Locate the cell with the specified text and output its (x, y) center coordinate. 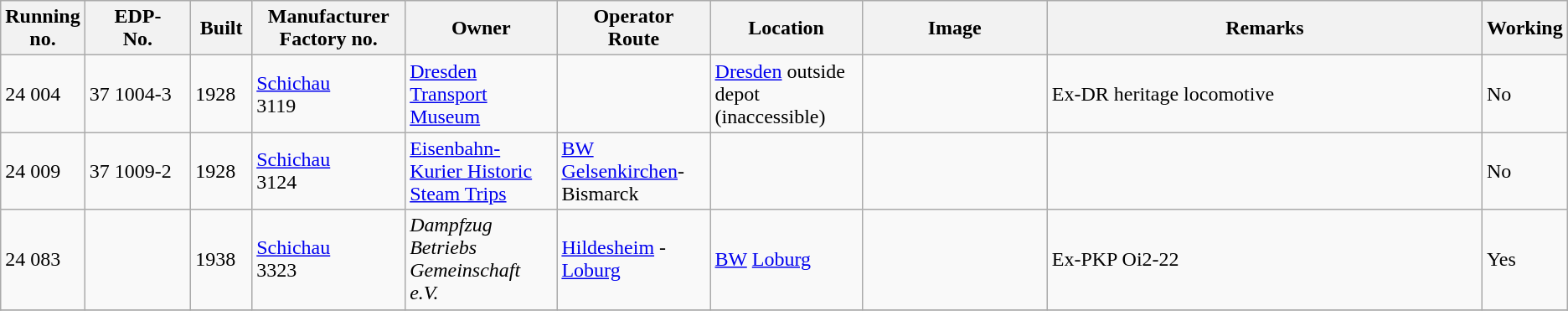
Eisenbahn-Kurier Historic Steam Trips (481, 171)
Schichau3119 (328, 94)
Location (786, 29)
Owner (481, 29)
Schichau3124 (328, 171)
Built (221, 29)
Image (955, 29)
BW Gelsenkirchen-Bismarck (633, 171)
Ex-DR heritage locomotive (1265, 94)
37 1009-2 (137, 171)
OperatorRoute (633, 29)
1938 (221, 260)
EDP-No. (137, 29)
Working (1524, 29)
Dampfzug Betriebs Gemeinschaft e.V. (481, 260)
24 009 (43, 171)
Dresden outside depot(inaccessible) (786, 94)
24 004 (43, 94)
BW Loburg (786, 260)
Dresden Transport Museum (481, 94)
Yes (1524, 260)
Ex-PKP Oi2-22 (1265, 260)
Remarks (1265, 29)
24 083 (43, 260)
Runningno. (43, 29)
ManufacturerFactory no. (328, 29)
37 1004-3 (137, 94)
Hildesheim - Loburg (633, 260)
Schichau3323 (328, 260)
